Search for the cell housing the specified text and yield its (x, y) center coordinate. 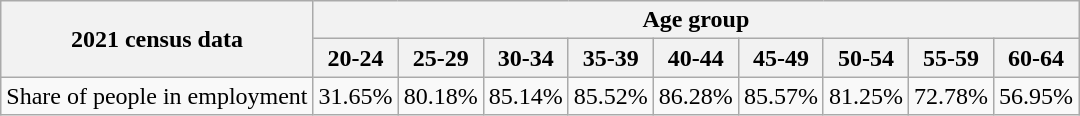
50-54 (866, 58)
86.28% (696, 96)
80.18% (440, 96)
25-29 (440, 58)
55-59 (950, 58)
Share of people in employment (157, 96)
40-44 (696, 58)
60-64 (1036, 58)
85.14% (526, 96)
2021 census data (157, 39)
Age group (696, 20)
31.65% (356, 96)
45-49 (780, 58)
30-34 (526, 58)
35-39 (610, 58)
81.25% (866, 96)
85.52% (610, 96)
20-24 (356, 58)
56.95% (1036, 96)
85.57% (780, 96)
72.78% (950, 96)
